Provide the (X, Y) coordinate of the cell's center where the given text is located.  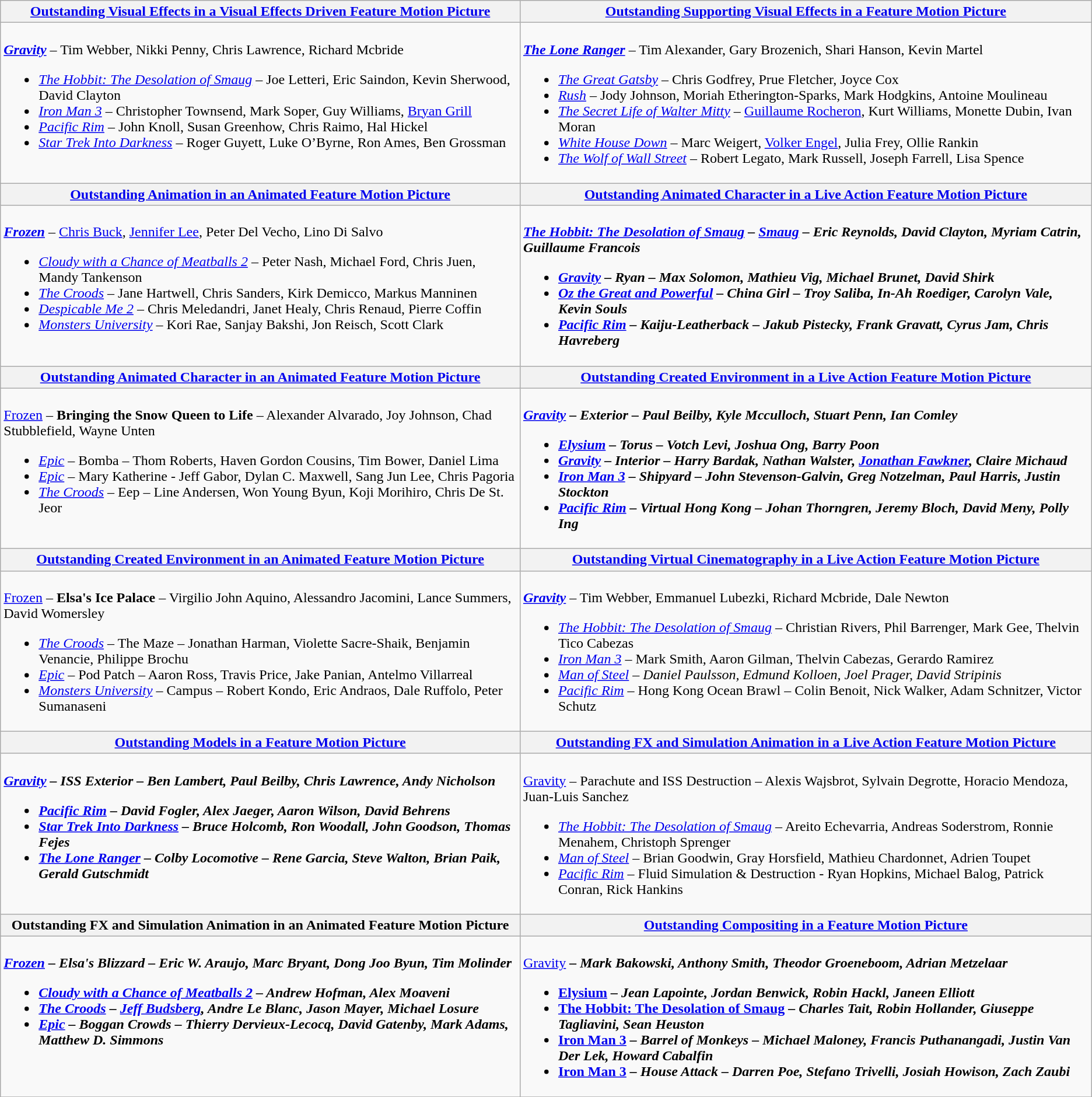
Outstanding Created Environment in an Animated Feature Motion Picture (260, 560)
Outstanding Visual Effects in a Visual Effects Driven Feature Motion Picture (260, 12)
Outstanding FX and Simulation Animation in a Live Action Feature Motion Picture (806, 742)
Outstanding Supporting Visual Effects in a Feature Motion Picture (806, 12)
Outstanding Animation in an Animated Feature Motion Picture (260, 194)
Outstanding Virtual Cinematography in a Live Action Feature Motion Picture (806, 560)
Outstanding Animated Character in a Live Action Feature Motion Picture (806, 194)
Outstanding FX and Simulation Animation in an Animated Feature Motion Picture (260, 925)
Outstanding Created Environment in a Live Action Feature Motion Picture (806, 377)
Outstanding Compositing in a Feature Motion Picture (806, 925)
Outstanding Animated Character in an Animated Feature Motion Picture (260, 377)
Outstanding Models in a Feature Motion Picture (260, 742)
